Return (x, y) of the center of cell containing provided text 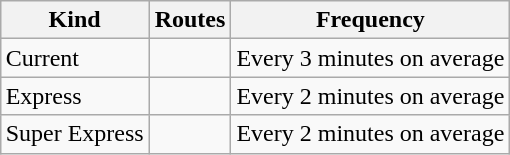
Kind (74, 20)
Express (74, 96)
Super Express (74, 134)
Frequency (370, 20)
Every 3 minutes on average (370, 58)
Current (74, 58)
Routes (190, 20)
